Pinpoint the cell where the given text exists, returning its [x, y] midpoint coordinate. 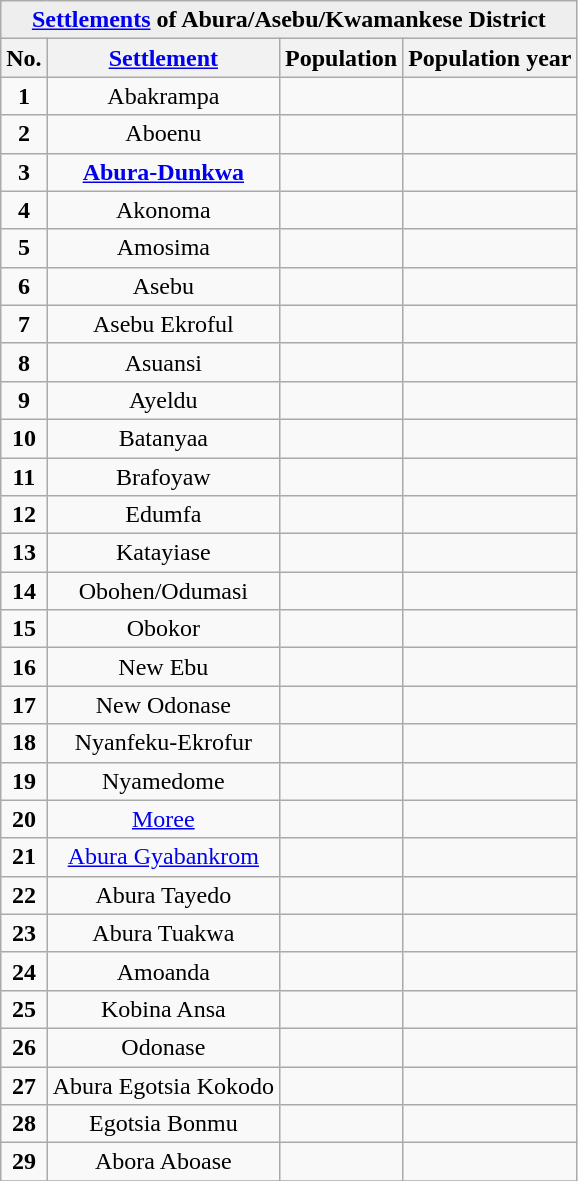
17 [24, 705]
29 [24, 1162]
Asuansi [163, 362]
24 [24, 971]
New Ebu [163, 667]
7 [24, 324]
Obohen/Odumasi [163, 591]
5 [24, 248]
8 [24, 362]
18 [24, 743]
11 [24, 477]
Asebu Ekroful [163, 324]
19 [24, 781]
Amoanda [163, 971]
No. [24, 58]
Kobina Ansa [163, 1009]
10 [24, 438]
20 [24, 819]
Brafoyaw [163, 477]
Population year [490, 58]
23 [24, 933]
Batanyaa [163, 438]
13 [24, 553]
6 [24, 286]
Odonase [163, 1047]
Akonoma [163, 210]
Asebu [163, 286]
Edumfa [163, 515]
16 [24, 667]
Abura Tayedo [163, 895]
Abura Egotsia Kokodo [163, 1085]
2 [24, 134]
Aboenu [163, 134]
New Odonase [163, 705]
3 [24, 172]
Ayeldu [163, 400]
Abakrampa [163, 96]
Settlement [163, 58]
Abora Aboase [163, 1162]
1 [24, 96]
Settlements of Abura/Asebu/Kwamankese District [289, 20]
Amosima [163, 248]
Nyanfeku-Ekrofur [163, 743]
9 [24, 400]
Abura-Dunkwa [163, 172]
27 [24, 1085]
Egotsia Bonmu [163, 1124]
Katayiase [163, 553]
Moree [163, 819]
21 [24, 857]
14 [24, 591]
Abura Gyabankrom [163, 857]
Nyamedome [163, 781]
12 [24, 515]
26 [24, 1047]
15 [24, 629]
4 [24, 210]
25 [24, 1009]
Population [342, 58]
22 [24, 895]
28 [24, 1124]
Obokor [163, 629]
Abura Tuakwa [163, 933]
